Scan for the cell matching the given text and deliver its [x, y] coordinate at center. 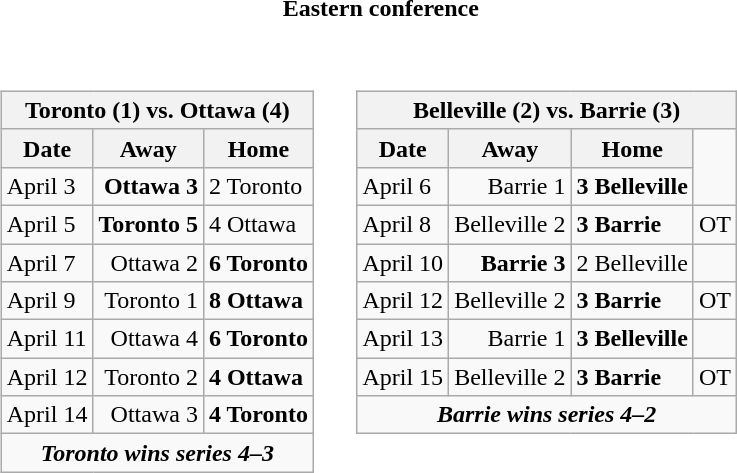
2 Belleville [632, 263]
April 7 [47, 263]
April 9 [47, 301]
April 15 [403, 377]
Toronto 5 [148, 224]
April 8 [403, 224]
4 Toronto [258, 415]
Toronto 2 [148, 377]
Ottawa 4 [148, 339]
Barrie wins series 4–2 [547, 415]
Toronto 1 [148, 301]
Belleville (2) vs. Barrie (3) [547, 110]
Toronto (1) vs. Ottawa (4) [157, 110]
April 6 [403, 186]
April 14 [47, 415]
Ottawa 2 [148, 263]
April 3 [47, 186]
April 11 [47, 339]
April 5 [47, 224]
Toronto wins series 4–3 [157, 453]
Barrie 3 [510, 263]
8 Ottawa [258, 301]
April 13 [403, 339]
2 Toronto [258, 186]
April 10 [403, 263]
